Provide the (X, Y) coordinate of the cell's center where the given text is located.  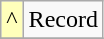
Record (63, 20)
^ (12, 20)
